Output the [X, Y] coordinate of the center of the cell containing the given text.  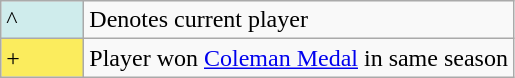
^ [42, 20]
+ [42, 58]
Player won Coleman Medal in same season [299, 58]
Denotes current player [299, 20]
